Scan for the cell matching the given text and deliver its [x, y] coordinate at center. 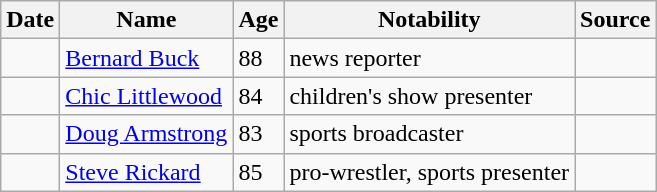
Date [30, 20]
Doug Armstrong [146, 134]
Notability [430, 20]
88 [258, 58]
Name [146, 20]
Chic Littlewood [146, 96]
children's show presenter [430, 96]
Bernard Buck [146, 58]
news reporter [430, 58]
pro-wrestler, sports presenter [430, 172]
Age [258, 20]
85 [258, 172]
83 [258, 134]
Source [616, 20]
84 [258, 96]
Steve Rickard [146, 172]
sports broadcaster [430, 134]
